From the cell containing the given text, extract its center point as (x, y) coordinate. 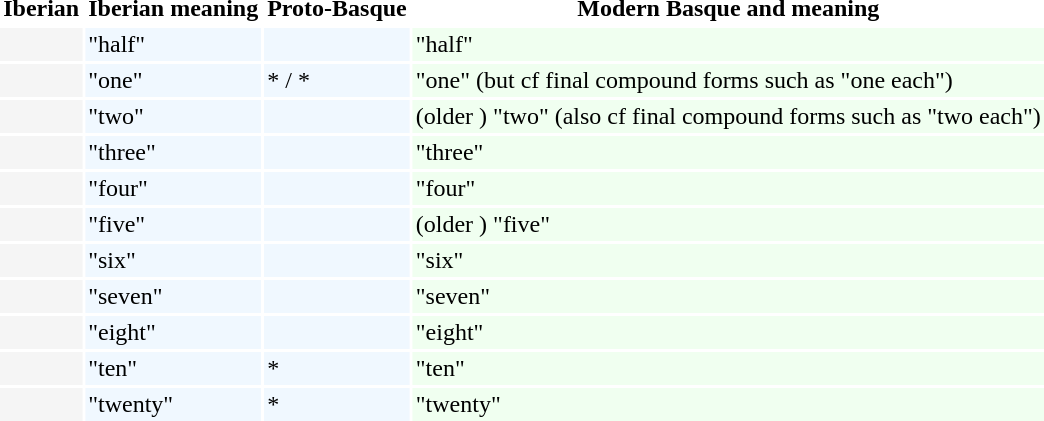
(older ) "five" (728, 224)
"one" (but cf final compound forms such as "one each") (728, 80)
"two" (173, 116)
(older ) "two" (also cf final compound forms such as "two each") (728, 116)
"one" (173, 80)
"five" (173, 224)
* / * (337, 80)
